Return the (X, Y) coordinate for the center point of the cell that contains the specified text.  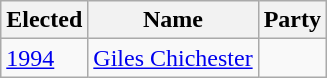
Elected (44, 20)
Name (173, 20)
Giles Chichester (173, 58)
Party (292, 20)
1994 (44, 58)
